Determine the (X, Y) coordinate at the center of the cell enclosing the given text.  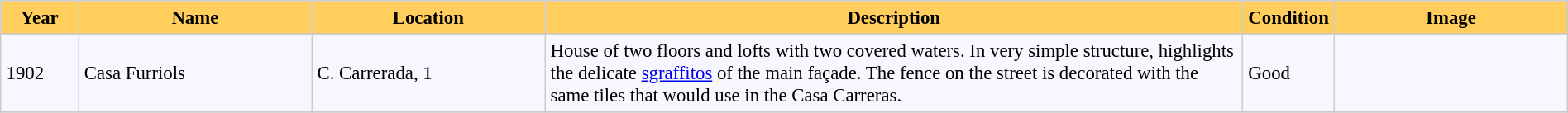
1902 (40, 73)
Description (894, 17)
Image (1451, 17)
Casa Furriols (195, 73)
Name (195, 17)
Condition (1288, 17)
Location (428, 17)
C. Carrerada, 1 (428, 73)
Year (40, 17)
Good (1288, 73)
